Return [X, Y] of the center of cell containing provided text 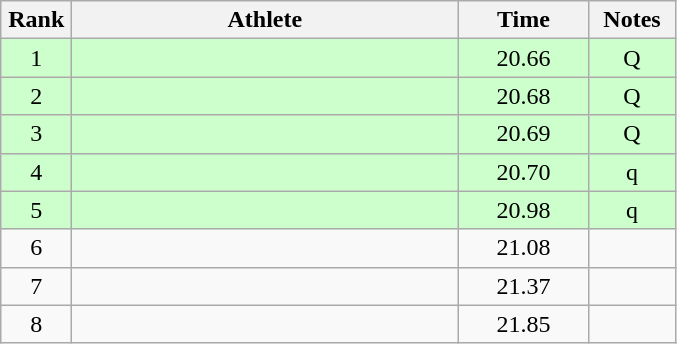
2 [36, 96]
Rank [36, 20]
1 [36, 58]
20.98 [524, 210]
20.68 [524, 96]
Notes [632, 20]
21.37 [524, 286]
21.08 [524, 248]
20.66 [524, 58]
6 [36, 248]
20.69 [524, 134]
20.70 [524, 172]
3 [36, 134]
4 [36, 172]
8 [36, 324]
5 [36, 210]
21.85 [524, 324]
Athlete [265, 20]
7 [36, 286]
Time [524, 20]
